Extract the [x, y] coordinate from the center of the cell holding the provided text.  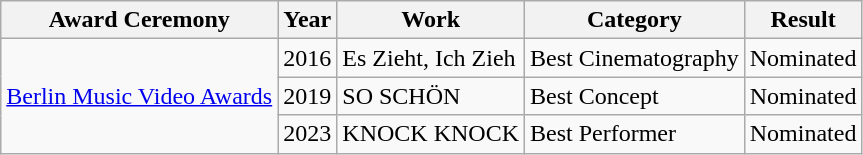
2023 [308, 134]
Es Zieht, Ich Zieh [431, 58]
2019 [308, 96]
2016 [308, 58]
Best Performer [635, 134]
Best Concept [635, 96]
Category [635, 20]
Berlin Music Video Awards [140, 96]
Year [308, 20]
Result [803, 20]
Work [431, 20]
Best Cinematography [635, 58]
Award Ceremony [140, 20]
SO SCHÖN [431, 96]
KNOCK KNOCK [431, 134]
